Extract the (X, Y) coordinate from the center of the cell holding the provided text.  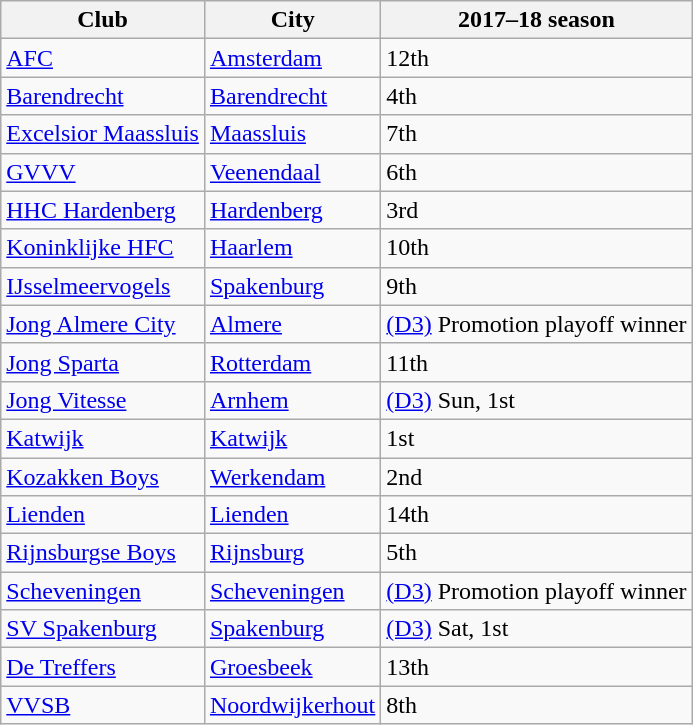
GVVV (103, 172)
3rd (536, 210)
(D3) Sat, 1st (536, 629)
14th (536, 515)
8th (536, 705)
Kozakken Boys (103, 477)
Werkendam (292, 477)
Jong Sparta (103, 362)
Excelsior Maassluis (103, 134)
Almere (292, 324)
Arnhem (292, 400)
Rotterdam (292, 362)
Veenendaal (292, 172)
10th (536, 248)
9th (536, 286)
Jong Almere City (103, 324)
Maassluis (292, 134)
Rijnsburg (292, 553)
13th (536, 667)
HHC Hardenberg (103, 210)
12th (536, 58)
Club (103, 20)
1st (536, 438)
City (292, 20)
SV Spakenburg (103, 629)
IJsselmeervogels (103, 286)
Groesbeek (292, 667)
7th (536, 134)
4th (536, 96)
VVSB (103, 705)
Hardenberg (292, 210)
2017–18 season (536, 20)
De Treffers (103, 667)
Rijnsburgse Boys (103, 553)
Amsterdam (292, 58)
Koninklijke HFC (103, 248)
Jong Vitesse (103, 400)
Haarlem (292, 248)
2nd (536, 477)
Noordwijkerhout (292, 705)
(D3) Sun, 1st (536, 400)
AFC (103, 58)
6th (536, 172)
11th (536, 362)
5th (536, 553)
